From the cell containing the given text, extract its center point as [X, Y] coordinate. 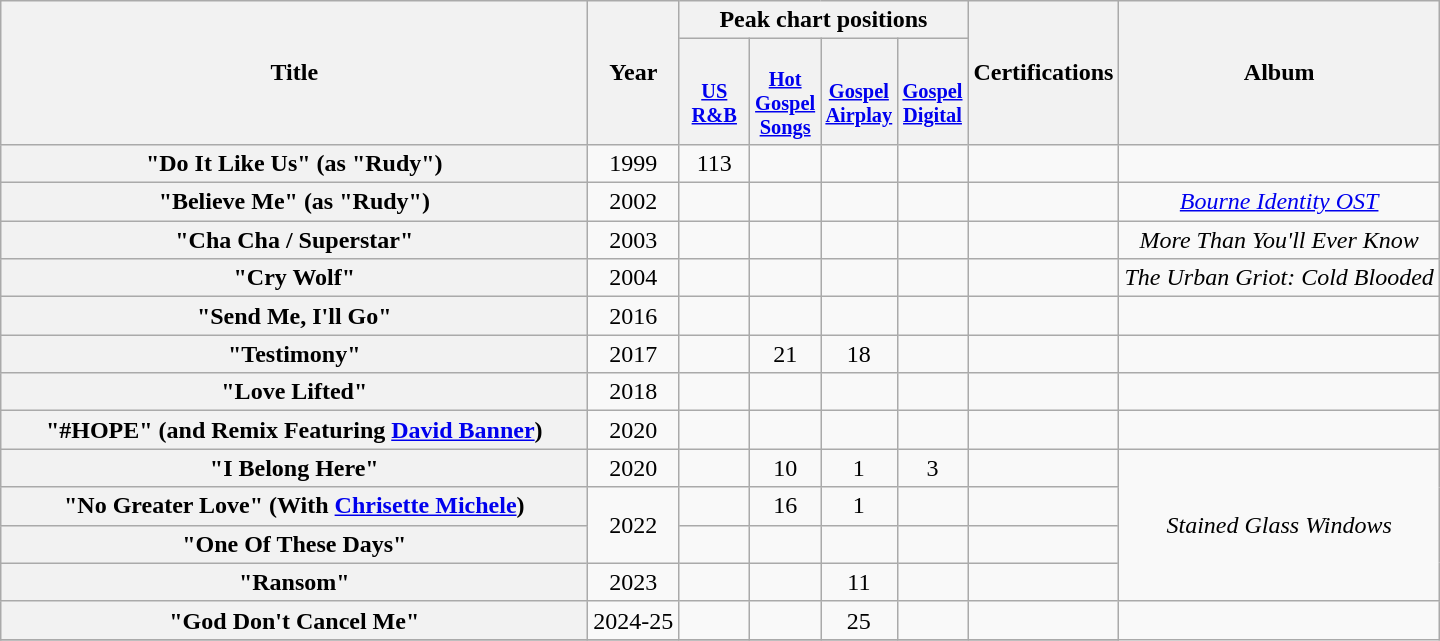
"Cha Cha / Superstar" [294, 240]
2022 [634, 525]
21 [786, 354]
"Love Lifted" [294, 392]
18 [859, 354]
Stained Glass Windows [1279, 525]
Gospel Airplay [859, 92]
"No Greater Love" (With Chrisette Michele) [294, 506]
"Send Me, I'll Go" [294, 316]
2024-25 [634, 620]
Hot Gospel Songs [786, 92]
113 [714, 163]
16 [786, 506]
"Do It Like Us" (as "Rudy") [294, 163]
2023 [634, 582]
"I Belong Here" [294, 468]
"One Of These Days" [294, 544]
More Than You'll Ever Know [1279, 240]
2017 [634, 354]
"God Don't Cancel Me" [294, 620]
11 [859, 582]
3 [932, 468]
2018 [634, 392]
10 [786, 468]
The Urban Griot: Cold Blooded [1279, 278]
2002 [634, 202]
Peak chart positions [824, 20]
1999 [634, 163]
2004 [634, 278]
"#HOPE" (and Remix Featuring David Banner) [294, 430]
"Testimony" [294, 354]
Year [634, 73]
"Cry Wolf" [294, 278]
"Ransom" [294, 582]
2003 [634, 240]
25 [859, 620]
Title [294, 73]
Certifications [1044, 73]
Album [1279, 73]
US R&B [714, 92]
"Believe Me" (as "Rudy") [294, 202]
Bourne Identity OST [1279, 202]
Gospel Digital [932, 92]
2016 [634, 316]
